Provide the (x, y) coordinate of the cell's center where the given text is located.  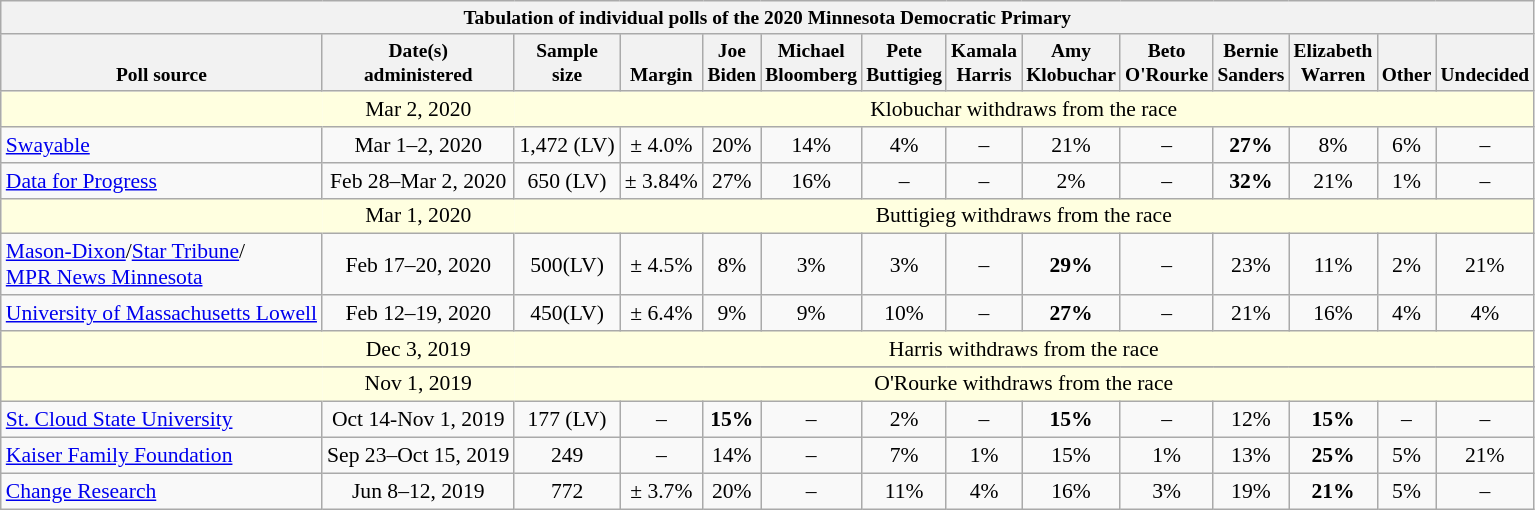
Feb 28–Mar 2, 2020 (418, 181)
Feb 12–19, 2020 (418, 313)
Mar 2, 2020 (418, 110)
19% (1251, 491)
Harris withdraws from the race (1024, 349)
Date(s)administered (418, 62)
7% (904, 456)
Klobuchar withdraws from the race (1024, 110)
25% (1333, 456)
± 6.4% (662, 313)
772 (566, 491)
177 (LV) (566, 420)
O'Rourke withdraws from the race (1024, 384)
KamalaHarris (984, 62)
Other (1406, 62)
Poll source (162, 62)
Tabulation of individual polls of the 2020 Minnesota Democratic Primary (768, 18)
6% (1406, 145)
± 4.0% (662, 145)
Undecided (1485, 62)
Feb 17–20, 2020 (418, 264)
Buttigieg withdraws from the race (1024, 216)
Sep 23–Oct 15, 2019 (418, 456)
12% (1251, 420)
Nov 1, 2019 (418, 384)
± 3.7% (662, 491)
10% (904, 313)
500(LV) (566, 264)
University of Massachusetts Lowell (162, 313)
Kaiser Family Foundation (162, 456)
Mason-Dixon/Star Tribune/MPR News Minnesota (162, 264)
13% (1251, 456)
Margin (662, 62)
AmyKlobuchar (1072, 62)
450(LV) (566, 313)
± 4.5% (662, 264)
PeteButtigieg (904, 62)
Swayable (162, 145)
Change Research (162, 491)
Dec 3, 2019 (418, 349)
± 3.84% (662, 181)
BetoO'Rourke (1166, 62)
29% (1072, 264)
Samplesize (566, 62)
Oct 14-Nov 1, 2019 (418, 420)
ElizabethWarren (1333, 62)
JoeBiden (732, 62)
Mar 1–2, 2020 (418, 145)
1,472 (LV) (566, 145)
650 (LV) (566, 181)
Data for Progress (162, 181)
32% (1251, 181)
MichaelBloomberg (812, 62)
St. Cloud State University (162, 420)
Mar 1, 2020 (418, 216)
23% (1251, 264)
BernieSanders (1251, 62)
Jun 8–12, 2019 (418, 491)
249 (566, 456)
